Return [x, y] of the center of cell containing provided text 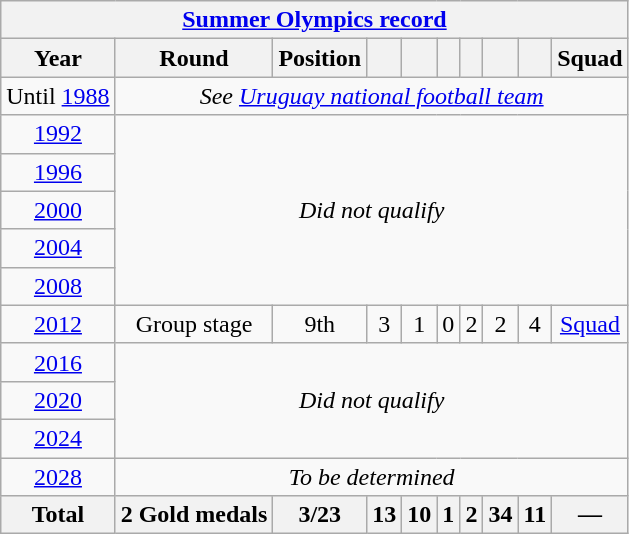
2000 [58, 210]
Summer Olympics record [314, 20]
9th [320, 324]
11 [535, 515]
1996 [58, 172]
Position [320, 58]
2012 [58, 324]
1992 [58, 134]
4 [535, 324]
3 [384, 324]
13 [384, 515]
Until 1988 [58, 96]
2 Gold medals [194, 515]
2024 [58, 438]
0 [448, 324]
Total [58, 515]
10 [420, 515]
3/23 [320, 515]
34 [500, 515]
Group stage [194, 324]
See Uruguay national football team [372, 96]
Round [194, 58]
2004 [58, 248]
— [590, 515]
To be determined [372, 477]
2020 [58, 400]
2028 [58, 477]
2016 [58, 362]
Year [58, 58]
2008 [58, 286]
